Find where the given text appears and provide that cell's center as (X, Y) coordinate. 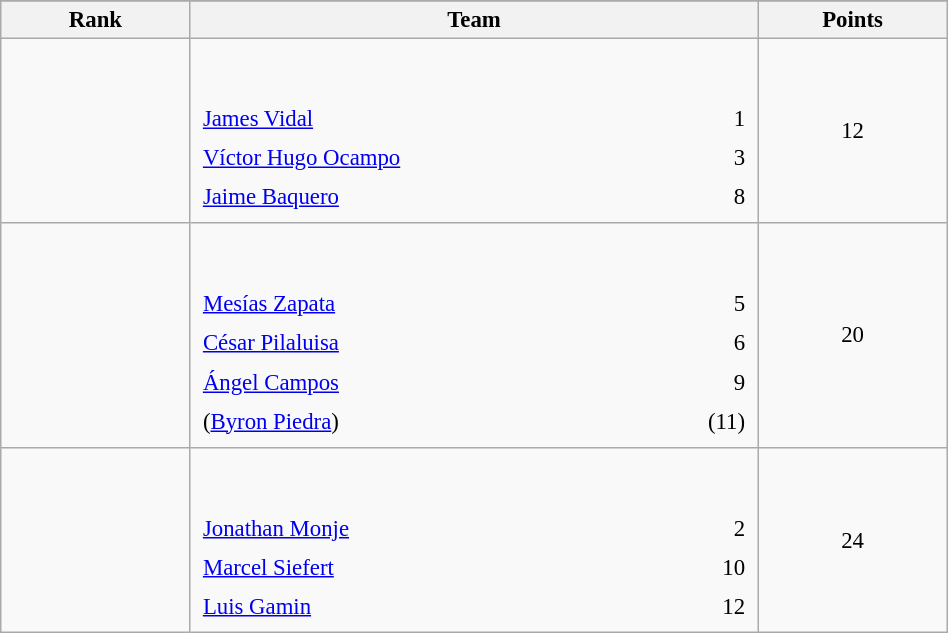
3 (725, 158)
24 (852, 540)
(Byron Piedra) (406, 421)
César Pilaluisa (406, 343)
Jonathan Monje 2 Marcel Siefert 10 Luis Gamin 12 (474, 540)
Marcel Siefert (426, 567)
Team (474, 20)
(11) (683, 421)
8 (725, 197)
Mesías Zapata (406, 304)
Rank (96, 20)
Points (852, 20)
Jaime Baquero (448, 197)
9 (683, 382)
5 (683, 304)
Jonathan Monje (426, 528)
20 (852, 335)
6 (683, 343)
Víctor Hugo Ocampo (448, 158)
1 (725, 119)
Luis Gamin (426, 606)
2 (702, 528)
James Vidal (448, 119)
James Vidal 1 Víctor Hugo Ocampo 3 Jaime Baquero 8 (474, 132)
10 (702, 567)
Mesías Zapata 5 César Pilaluisa 6 Ángel Campos 9 (Byron Piedra) (11) (474, 335)
Ángel Campos (406, 382)
